Detect which cell encompasses the target text, then output its [X, Y] center coordinate. 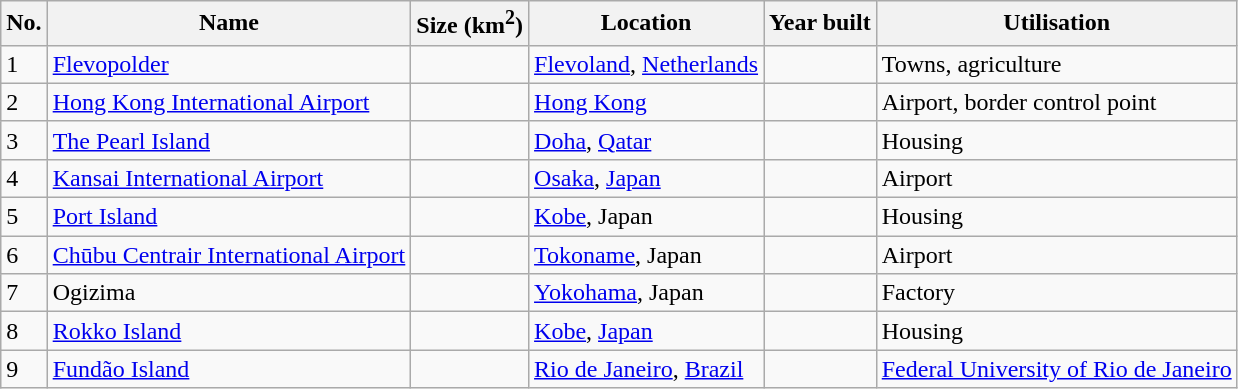
The Pearl Island [229, 140]
Airport, border control point [1056, 102]
Year built [820, 24]
No. [24, 24]
Location [646, 24]
8 [24, 331]
Size (km2) [470, 24]
9 [24, 369]
Name [229, 24]
Flevoland, Netherlands [646, 64]
Towns, agriculture [1056, 64]
Federal University of Rio de Janeiro [1056, 369]
Hong Kong [646, 102]
Doha, Qatar [646, 140]
Tokoname, Japan [646, 255]
Rokko Island [229, 331]
Flevopolder [229, 64]
1 [24, 64]
6 [24, 255]
Osaka, Japan [646, 178]
Utilisation [1056, 24]
Hong Kong International Airport [229, 102]
Ogizima [229, 293]
Factory [1056, 293]
3 [24, 140]
Port Island [229, 217]
Chūbu Centrair International Airport [229, 255]
Kansai International Airport [229, 178]
Rio de Janeiro, Brazil [646, 369]
5 [24, 217]
2 [24, 102]
7 [24, 293]
Fundão Island [229, 369]
4 [24, 178]
Yokohama, Japan [646, 293]
